Locate the cell with the specified text and output its [X, Y] center coordinate. 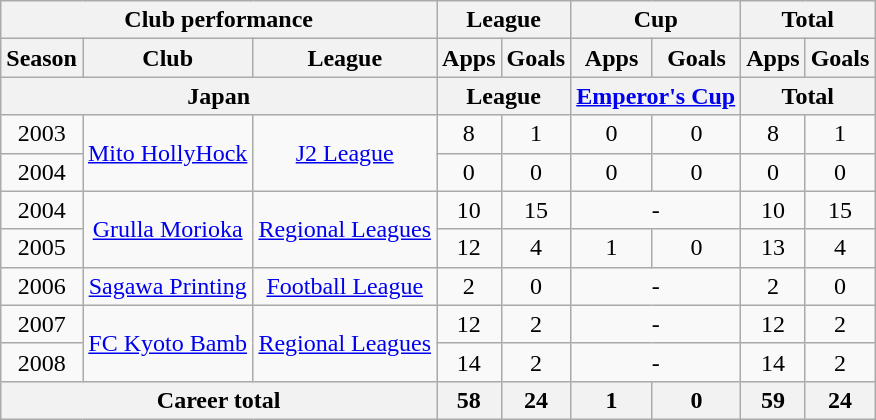
Grulla Morioka [167, 229]
Sagawa Printing [167, 286]
2005 [42, 248]
Emperor's Cup [656, 96]
Career total [219, 400]
58 [469, 400]
Mito HollyHock [167, 153]
Club [167, 58]
2008 [42, 362]
Season [42, 58]
2006 [42, 286]
Club performance [219, 20]
J2 League [345, 153]
FC Kyoto Bamb [167, 343]
Football League [345, 286]
Cup [656, 20]
2007 [42, 324]
2003 [42, 134]
Japan [219, 96]
13 [773, 248]
59 [773, 400]
